Pinpoint the cell where the given text exists, returning its [x, y] midpoint coordinate. 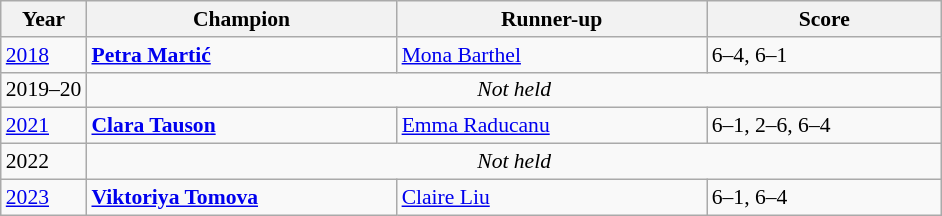
6–1, 2–6, 6–4 [824, 126]
Viktoriya Tomova [241, 197]
Clara Tauson [241, 126]
Year [44, 19]
Runner-up [552, 19]
6–1, 6–4 [824, 197]
Champion [241, 19]
Emma Raducanu [552, 126]
Petra Martić [241, 55]
2023 [44, 197]
2021 [44, 126]
Mona Barthel [552, 55]
Claire Liu [552, 197]
6–4, 6–1 [824, 55]
2019–20 [44, 90]
Score [824, 19]
2022 [44, 162]
2018 [44, 55]
